Capture the cell that displays the provided text and extract its (x, y) central coordinate. 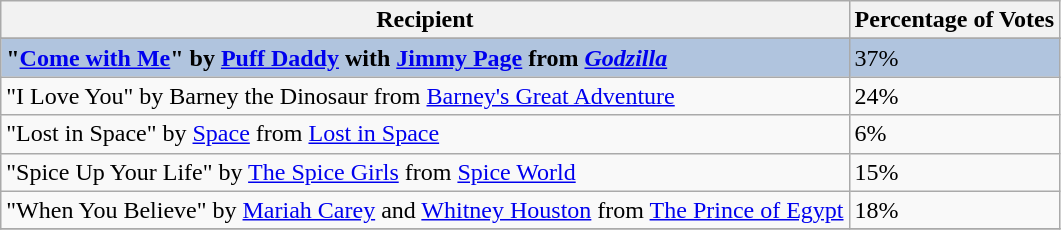
"Lost in Space" by Space from Lost in Space (425, 134)
"I Love You" by Barney the Dinosaur from Barney's Great Adventure (425, 96)
24% (954, 96)
18% (954, 210)
15% (954, 172)
37% (954, 58)
6% (954, 134)
Recipient (425, 20)
Percentage of Votes (954, 20)
"Spice Up Your Life" by The Spice Girls from Spice World (425, 172)
"When You Believe" by Mariah Carey and Whitney Houston from The Prince of Egypt (425, 210)
"Come with Me" by Puff Daddy with Jimmy Page from Godzilla (425, 58)
